For the text-containing cell, return its midpoint in [X, Y] coordinate format. 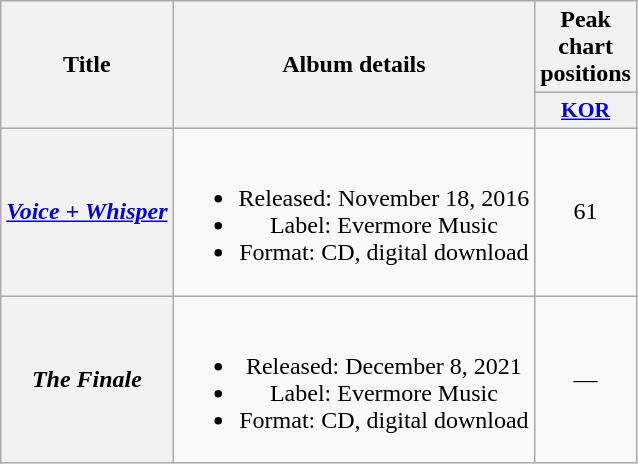
The Finale [87, 380]
— [586, 380]
KOR [586, 111]
Released: December 8, 2021Label: Evermore MusicFormat: CD, digital download [354, 380]
Released: November 18, 2016Label: Evermore MusicFormat: CD, digital download [354, 212]
Voice + Whisper [87, 212]
61 [586, 212]
Title [87, 65]
Peak chart positions [586, 47]
Album details [354, 65]
